Scan for the cell matching the given text and deliver its (X, Y) coordinate at center. 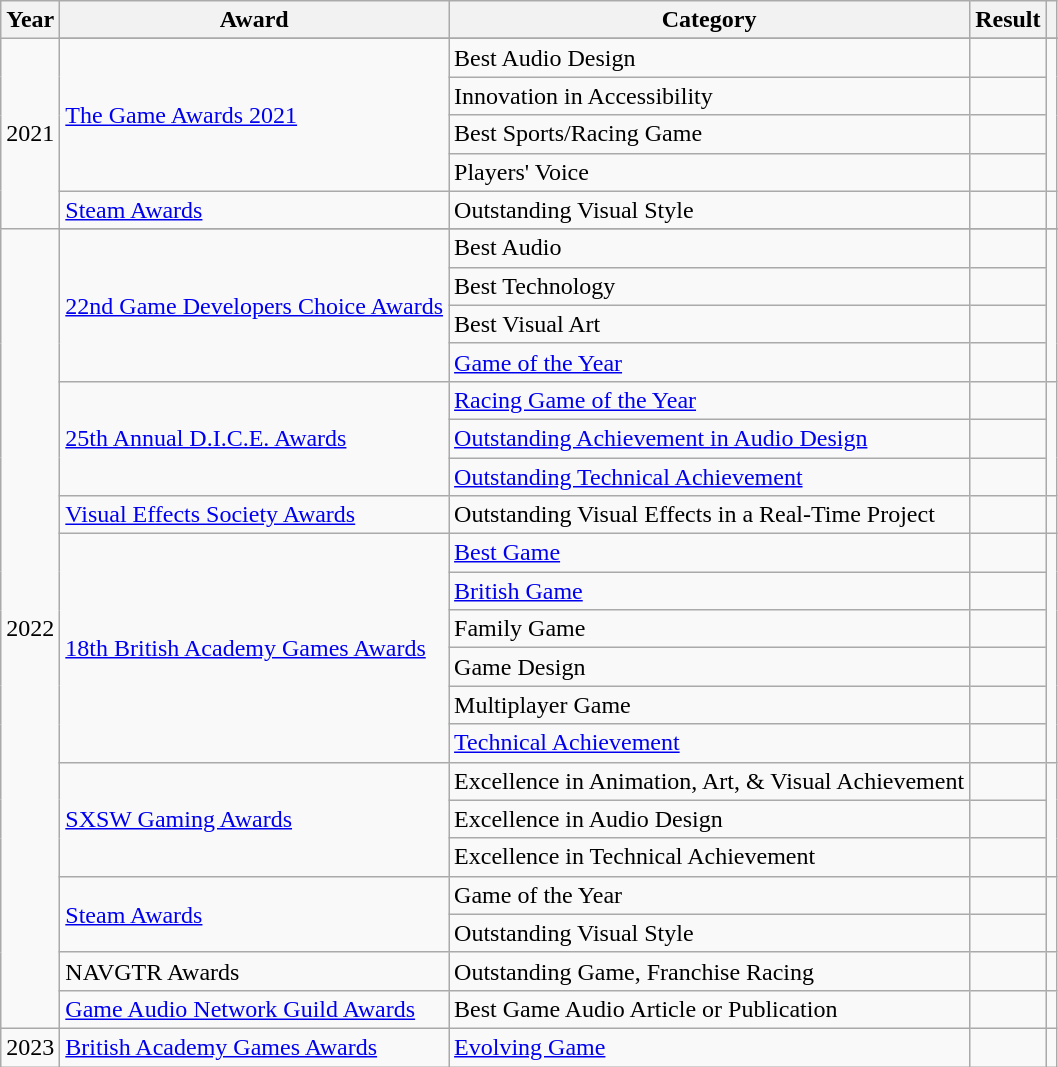
2022 (30, 628)
Outstanding Game, Franchise Racing (710, 971)
Result (1008, 20)
Best Audio Design (710, 58)
Year (30, 20)
Category (710, 20)
Visual Effects Society Awards (254, 515)
Outstanding Visual Effects in a Real-Time Project (710, 515)
22nd Game Developers Choice Awards (254, 305)
Best Audio (710, 248)
Excellence in Animation, Art, & Visual Achievement (710, 781)
Multiplayer Game (710, 705)
Technical Achievement (710, 743)
Evolving Game (710, 1047)
Family Game (710, 629)
British Academy Games Awards (254, 1047)
Award (254, 20)
25th Annual D.I.C.E. Awards (254, 438)
Best Game (710, 553)
Racing Game of the Year (710, 400)
British Game (710, 591)
Innovation in Accessibility (710, 96)
18th British Academy Games Awards (254, 648)
Outstanding Technical Achievement (710, 477)
Players' Voice (710, 172)
Outstanding Achievement in Audio Design (710, 438)
Excellence in Technical Achievement (710, 857)
Game Audio Network Guild Awards (254, 1009)
SXSW Gaming Awards (254, 819)
Best Technology (710, 286)
Best Sports/Racing Game (710, 134)
The Game Awards 2021 (254, 115)
2023 (30, 1047)
Game Design (710, 667)
2021 (30, 134)
Excellence in Audio Design (710, 819)
NAVGTR Awards (254, 971)
Best Visual Art (710, 324)
Best Game Audio Article or Publication (710, 1009)
